Output the [x, y] coordinate of the center of the cell containing the given text.  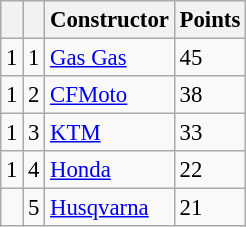
4 [34, 170]
Honda [110, 170]
5 [34, 208]
21 [210, 208]
Points [210, 20]
22 [210, 170]
38 [210, 95]
3 [34, 133]
CFMoto [110, 95]
Constructor [110, 20]
KTM [110, 133]
Gas Gas [110, 58]
45 [210, 58]
Husqvarna [110, 208]
2 [34, 95]
33 [210, 133]
